Pinpoint the cell where the given text exists, returning its (X, Y) midpoint coordinate. 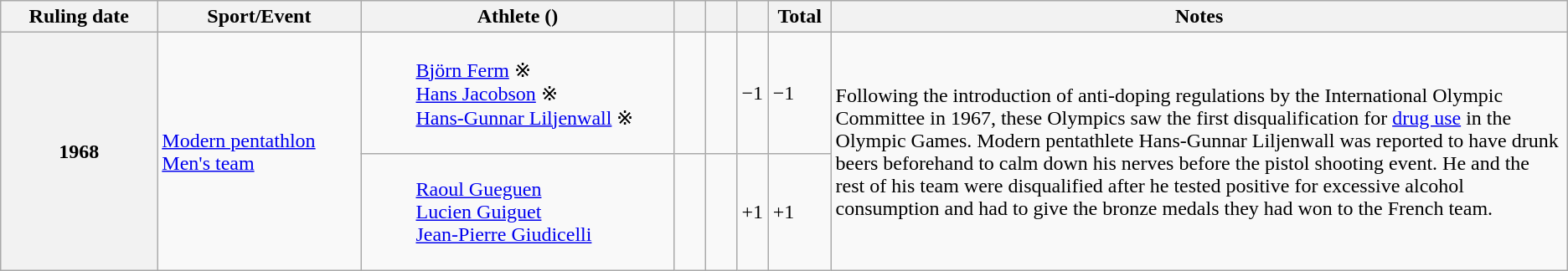
Björn Ferm ※Hans Jacobson ※Hans-Gunnar Liljenwall ※ (518, 94)
Sport/Event (260, 17)
Total (799, 17)
1968 (79, 152)
Ruling date (79, 17)
Athlete () (518, 17)
Notes (1199, 17)
Raoul GueguenLucien GuiguetJean-Pierre Giudicelli (518, 212)
Modern pentathlonMen's team (260, 152)
